Locate the cell with the specified text and output its [X, Y] center coordinate. 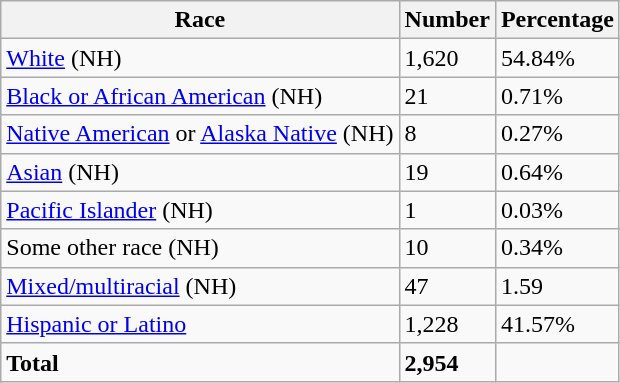
0.71% [557, 96]
Black or African American (NH) [200, 96]
Native American or Alaska Native (NH) [200, 134]
Total [200, 362]
21 [447, 96]
54.84% [557, 58]
8 [447, 134]
Asian (NH) [200, 172]
2,954 [447, 362]
Hispanic or Latino [200, 324]
Mixed/multiracial (NH) [200, 286]
Pacific Islander (NH) [200, 210]
1.59 [557, 286]
1 [447, 210]
19 [447, 172]
0.03% [557, 210]
White (NH) [200, 58]
1,620 [447, 58]
0.64% [557, 172]
Number [447, 20]
47 [447, 286]
Percentage [557, 20]
41.57% [557, 324]
Race [200, 20]
Some other race (NH) [200, 248]
10 [447, 248]
0.34% [557, 248]
1,228 [447, 324]
0.27% [557, 134]
